Detect which cell encompasses the target text, then output its [X, Y] center coordinate. 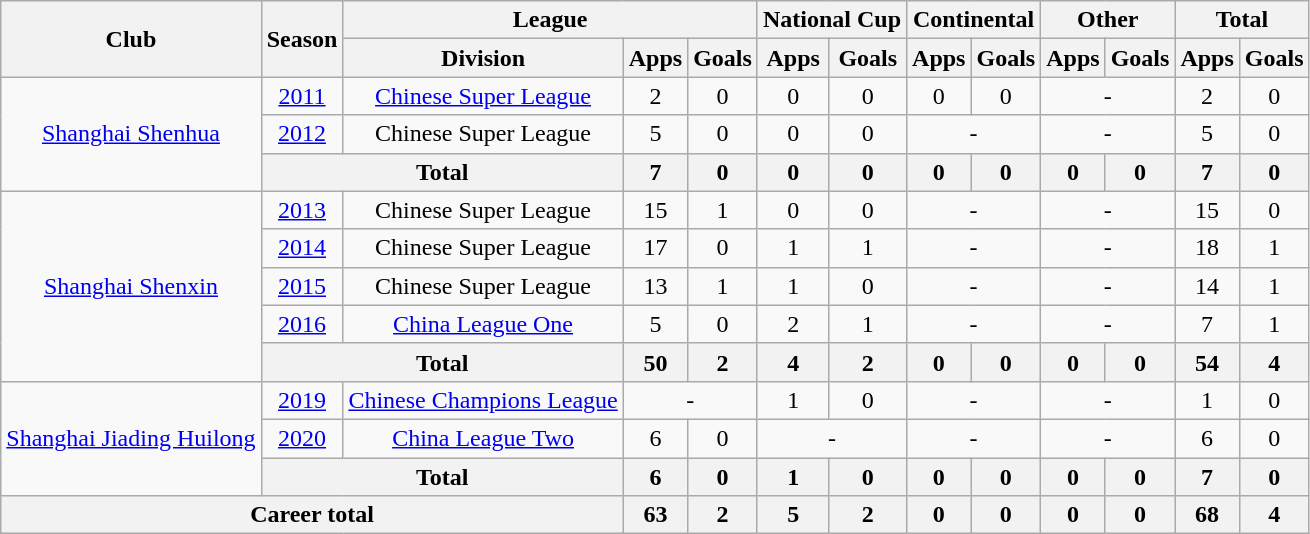
China League One [483, 324]
18 [1207, 248]
2019 [302, 400]
50 [655, 362]
Career total [312, 515]
League [550, 20]
2011 [302, 96]
13 [655, 286]
Other [1108, 20]
2020 [302, 438]
2016 [302, 324]
National Cup [832, 20]
68 [1207, 515]
63 [655, 515]
China League Two [483, 438]
14 [1207, 286]
Division [483, 58]
2014 [302, 248]
17 [655, 248]
Season [302, 39]
Shanghai Shenxin [131, 286]
2013 [302, 210]
Shanghai Shenhua [131, 134]
Chinese Champions League [483, 400]
Club [131, 39]
54 [1207, 362]
Continental [974, 20]
2015 [302, 286]
Shanghai Jiading Huilong [131, 438]
2012 [302, 134]
